Determine the (X, Y) coordinate at the center of the cell enclosing the given text.  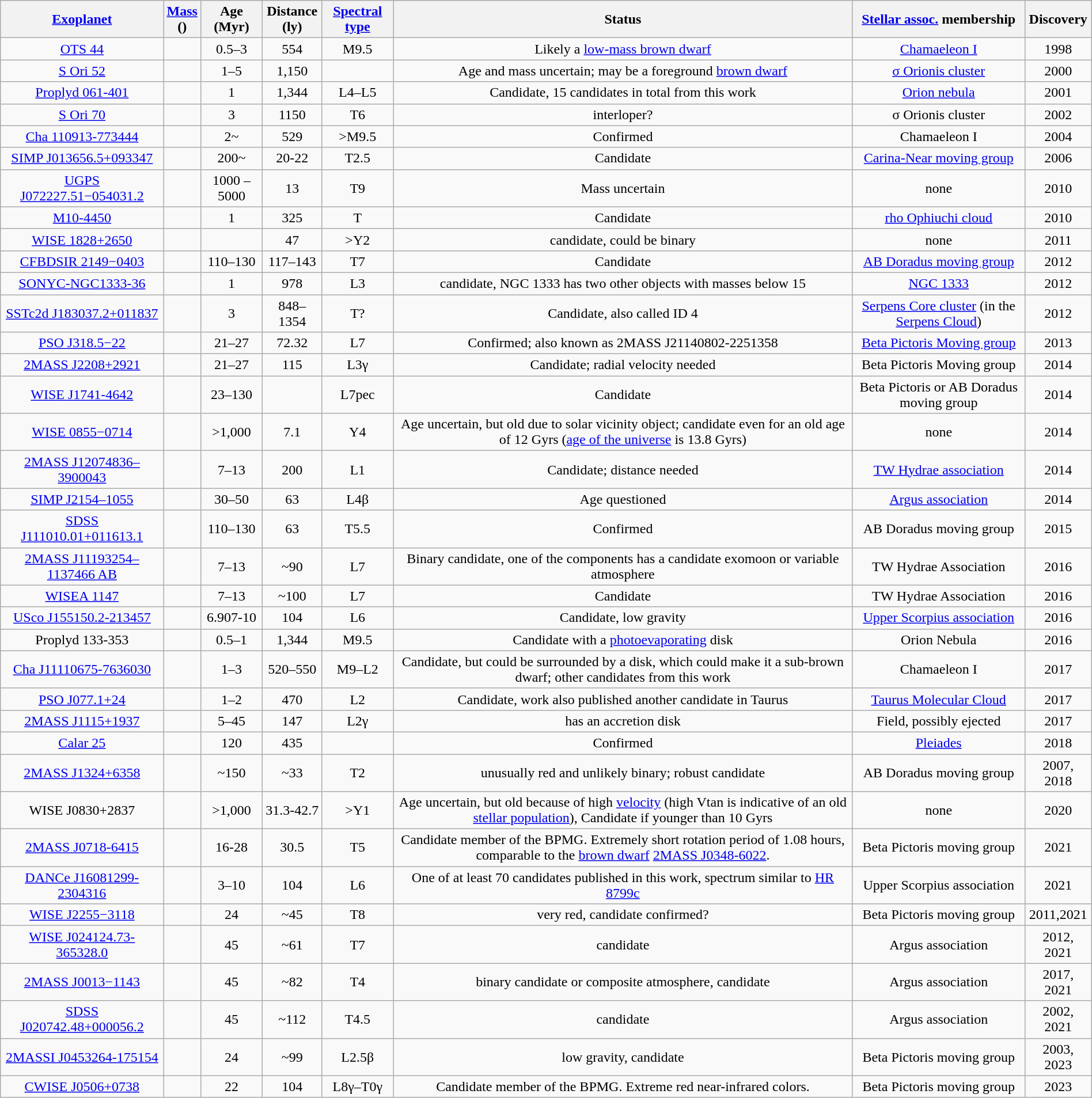
Pleiades (939, 743)
115 (293, 365)
1000 – 5000 (232, 188)
Orion nebula (939, 93)
30–50 (232, 499)
Proplyd 061-401 (82, 93)
435 (293, 743)
~61 (293, 944)
6.907-10 (232, 618)
Likely a low-mass brown dwarf (623, 49)
~82 (293, 982)
Field, possibly ejected (939, 721)
20-22 (293, 158)
Discovery (1058, 20)
interloper? (623, 115)
Age uncertain, but old due to solar vicinity object; candidate even for an old age of 12 Gyrs (age of the universe is 13.8 Gyrs) (623, 432)
16-28 (232, 848)
T5 (358, 848)
978 (293, 283)
2~ (232, 136)
~45 (293, 915)
T6 (358, 115)
Serpens Core cluster (in the Serpens Cloud) (939, 313)
30.5 (293, 848)
529 (293, 136)
binary candidate or composite atmosphere, candidate (623, 982)
Candidate, work also published another candidate in Taurus (623, 699)
L4–L5 (358, 93)
Calar 25 (82, 743)
Proplyd 133-353 (82, 640)
Carina-Near moving group (939, 158)
PSO J318.5−22 (82, 343)
Candidate; distance needed (623, 470)
Cha 110913-773444 (82, 136)
1–3 (232, 669)
USco J155150.2-213457 (82, 618)
L4β (358, 499)
T? (358, 313)
Status (623, 20)
5–45 (232, 721)
325 (293, 218)
~150 (232, 773)
2015 (1058, 529)
Age and mass uncertain; may be a foreground brown dwarf (623, 71)
T2 (358, 773)
72.32 (293, 343)
2001 (1058, 93)
2020 (1058, 811)
Distance(ly) (293, 20)
CFBDSIR 2149−0403 (82, 261)
520–550 (293, 669)
SIMP J2154–1055 (82, 499)
3–10 (232, 886)
>M9.5 (358, 136)
SONYC-NGC1333-36 (82, 283)
1150 (293, 115)
WISE J0830+2837 (82, 811)
WISE J024124.73-365328.0 (82, 944)
UGPS J072227.51−054031.2 (82, 188)
NGC 1333 (939, 283)
1–5 (232, 71)
Exoplanet (82, 20)
2023 (1058, 1086)
2018 (1058, 743)
2MASS J0718-6415 (82, 848)
Candidate, low gravity (623, 618)
Stellar assoc. membership (939, 20)
L2γ (358, 721)
low gravity, candidate (623, 1057)
Cha J11110675-7636030 (82, 669)
7.1 (293, 432)
2MASS J1324+6358 (82, 773)
13 (293, 188)
CWISE J0506+0738 (82, 1086)
2002 (1058, 115)
WISEA 1147 (82, 596)
PSO J077.1+24 (82, 699)
T4.5 (358, 1019)
M9–L2 (358, 669)
SIMP J013656.5+093347 (82, 158)
Age questioned (623, 499)
554 (293, 49)
~100 (293, 596)
T2.5 (358, 158)
2007, 2018 (1058, 773)
has an accretion disk (623, 721)
117–143 (293, 261)
candidate, could be binary (623, 240)
1998 (1058, 49)
848–1354 (293, 313)
2MASS J11193254–1137466 AB (82, 567)
2000 (1058, 71)
Candidate, also called ID 4 (623, 313)
>Y1 (358, 811)
>Y2 (358, 240)
0.5–3 (232, 49)
2012, 2021 (1058, 944)
L1 (358, 470)
M10-4450 (82, 218)
T9 (358, 188)
2MASS J1115+1937 (82, 721)
2003, 2023 (1058, 1057)
2017, 2021 (1058, 982)
31.3-42.7 (293, 811)
WISE 1828+2650 (82, 240)
SDSS J020742.48+000056.2 (82, 1019)
~99 (293, 1057)
2002, 2021 (1058, 1019)
470 (293, 699)
SSTc2d J183037.2+011837 (82, 313)
47 (293, 240)
Taurus Molecular Cloud (939, 699)
~33 (293, 773)
120 (232, 743)
WISE J2255−3118 (82, 915)
OTS 44 (82, 49)
Spectral type (358, 20)
very red, candidate confirmed? (623, 915)
L8γ–T0γ (358, 1086)
Candidate with a photoevaporating disk (623, 640)
2006 (1058, 158)
Binary candidate, one of the components has a candidate exomoon or variable atmosphere (623, 567)
23–130 (232, 395)
1–2 (232, 699)
T (358, 218)
0.5–1 (232, 640)
~112 (293, 1019)
Candidate member of the BPMG. Extremely short rotation period of 1.08 hours, comparable to the brown dwarf 2MASS J0348-6022. (623, 848)
Candidate; radial velocity needed (623, 365)
200 (293, 470)
Beta Pictoris or AB Doradus moving group (939, 395)
2004 (1058, 136)
2013 (1058, 343)
WISE J1741-4642 (82, 395)
147 (293, 721)
S Ori 70 (82, 115)
WISE 0855−0714 (82, 432)
~90 (293, 567)
L3γ (358, 365)
2MASSI J0453264-175154 (82, 1057)
S Ori 52 (82, 71)
Age uncertain, but old because of high velocity (high Vtan is indicative of an old stellar population), Candidate if younger than 10 Gyrs (623, 811)
L2 (358, 699)
SDSS J111010.01+011613.1 (82, 529)
Orion Nebula (939, 640)
22 (232, 1086)
T5.5 (358, 529)
DANCe J16081299-2304316 (82, 886)
1,150 (293, 71)
unusually red and unlikely binary; robust candidate (623, 773)
L7pec (358, 395)
200~ (232, 158)
TW Hydrae association (939, 470)
Age(Myr) (232, 20)
Y4 (358, 432)
Candidate, but could be surrounded by a disk, which could make it a sub-brown dwarf; other candidates from this work (623, 669)
Candidate, 15 candidates in total from this work (623, 93)
2011,2021 (1058, 915)
L2.5β (358, 1057)
Mass uncertain (623, 188)
2MASS J12074836–3900043 (82, 470)
One of at least 70 candidates published in this work, spectrum similar to HR 8799c (623, 886)
2011 (1058, 240)
Mass() (182, 20)
T8 (358, 915)
L3 (358, 283)
Confirmed; also known as 2MASS J21140802-2251358 (623, 343)
2MASS J0013−1143 (82, 982)
rho Ophiuchi cloud (939, 218)
Candidate member of the BPMG. Extreme red near-infrared colors. (623, 1086)
T4 (358, 982)
candidate, NGC 1333 has two other objects with masses below 15 (623, 283)
2MASS J2208+2921 (82, 365)
